Search for the cell housing the specified text and yield its (X, Y) center coordinate. 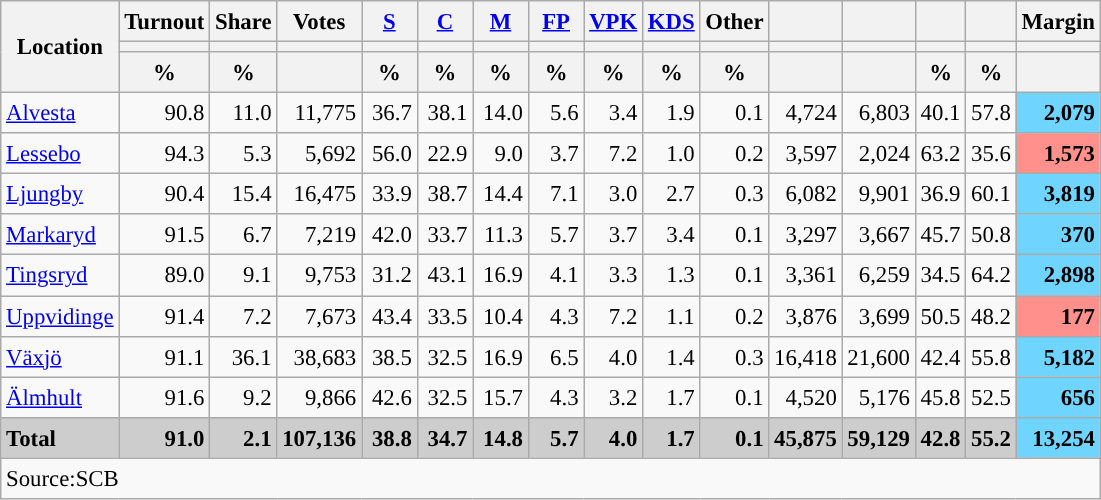
2,024 (878, 154)
Total (60, 438)
56.0 (390, 154)
38.7 (445, 194)
7.1 (556, 194)
50.8 (991, 234)
42.6 (390, 398)
370 (1058, 234)
38.1 (445, 114)
Alvesta (60, 114)
5,176 (878, 398)
33.5 (445, 316)
1.3 (672, 276)
Other (734, 22)
59,129 (878, 438)
11,775 (320, 114)
5,182 (1058, 356)
9,753 (320, 276)
45.7 (940, 234)
3.3 (614, 276)
Uppvidinge (60, 316)
VPK (614, 22)
90.4 (164, 194)
Margin (1058, 22)
43.4 (390, 316)
36.7 (390, 114)
15.4 (244, 194)
1.0 (672, 154)
9.0 (501, 154)
60.1 (991, 194)
3,699 (878, 316)
64.2 (991, 276)
94.3 (164, 154)
4.1 (556, 276)
Turnout (164, 22)
91.5 (164, 234)
3.0 (614, 194)
9,866 (320, 398)
656 (1058, 398)
38.5 (390, 356)
3,361 (806, 276)
3,297 (806, 234)
14.8 (501, 438)
6,803 (878, 114)
107,136 (320, 438)
42.4 (940, 356)
16,475 (320, 194)
2,079 (1058, 114)
6,259 (878, 276)
55.2 (991, 438)
10.4 (501, 316)
31.2 (390, 276)
M (501, 22)
9.1 (244, 276)
91.0 (164, 438)
1.4 (672, 356)
4,724 (806, 114)
1.1 (672, 316)
42.0 (390, 234)
35.6 (991, 154)
3.2 (614, 398)
Växjö (60, 356)
Markaryd (60, 234)
Share (244, 22)
34.5 (940, 276)
45.8 (940, 398)
3,819 (1058, 194)
Location (60, 47)
14.4 (501, 194)
15.7 (501, 398)
S (390, 22)
6,082 (806, 194)
55.8 (991, 356)
3,876 (806, 316)
2,898 (1058, 276)
50.5 (940, 316)
Tingsryd (60, 276)
36.1 (244, 356)
63.2 (940, 154)
48.2 (991, 316)
KDS (672, 22)
1.9 (672, 114)
Ljungby (60, 194)
14.0 (501, 114)
40.1 (940, 114)
6.7 (244, 234)
5.6 (556, 114)
90.8 (164, 114)
91.1 (164, 356)
57.8 (991, 114)
Älmhult (60, 398)
Source:SCB (550, 478)
9,901 (878, 194)
3,667 (878, 234)
13,254 (1058, 438)
2.1 (244, 438)
91.6 (164, 398)
1,573 (1058, 154)
36.9 (940, 194)
5.3 (244, 154)
16,418 (806, 356)
4,520 (806, 398)
34.7 (445, 438)
22.9 (445, 154)
11.3 (501, 234)
9.2 (244, 398)
177 (1058, 316)
38,683 (320, 356)
7,673 (320, 316)
43.1 (445, 276)
5,692 (320, 154)
42.8 (940, 438)
6.5 (556, 356)
89.0 (164, 276)
7,219 (320, 234)
3,597 (806, 154)
91.4 (164, 316)
Lessebo (60, 154)
33.7 (445, 234)
33.9 (390, 194)
C (445, 22)
45,875 (806, 438)
FP (556, 22)
52.5 (991, 398)
21,600 (878, 356)
2.7 (672, 194)
11.0 (244, 114)
38.8 (390, 438)
Votes (320, 22)
